Provide the (x, y) coordinate of the cell's center where the given text is located.  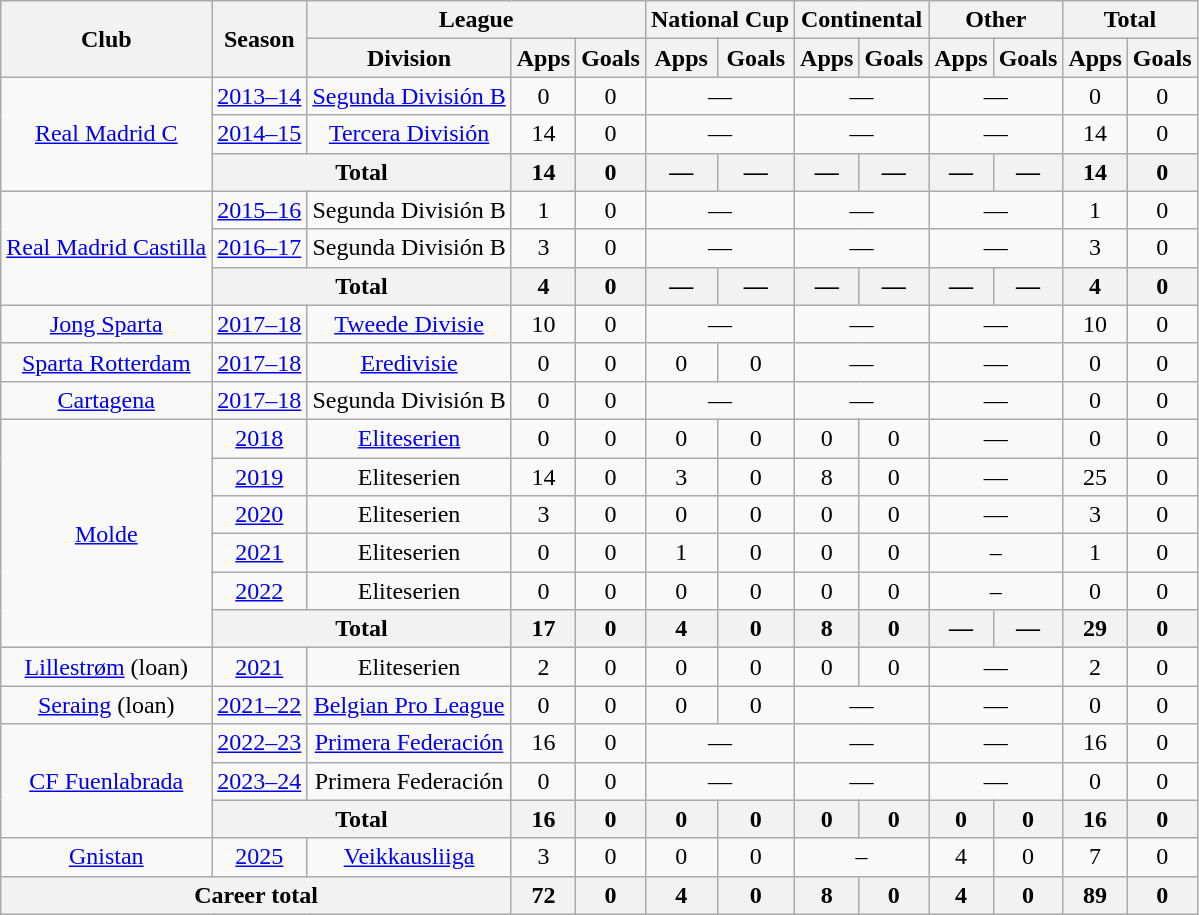
Lillestrøm (loan) (106, 667)
2019 (260, 477)
89 (1095, 895)
7 (1095, 857)
Belgian Pro League (409, 705)
2023–24 (260, 781)
2018 (260, 438)
17 (543, 629)
Veikkausliiga (409, 857)
2022–23 (260, 743)
2025 (260, 857)
Division (409, 58)
Gnistan (106, 857)
Eredivisie (409, 362)
2016–17 (260, 248)
Continental (862, 20)
National Cup (720, 20)
Club (106, 39)
72 (543, 895)
2015–16 (260, 210)
Season (260, 39)
Tweede Divisie (409, 324)
Seraing (loan) (106, 705)
Molde (106, 533)
2014–15 (260, 134)
Career total (256, 895)
2021–22 (260, 705)
2022 (260, 591)
2020 (260, 515)
Real Madrid Castilla (106, 248)
Sparta Rotterdam (106, 362)
Tercera División (409, 134)
29 (1095, 629)
25 (1095, 477)
League (476, 20)
2013–14 (260, 96)
CF Fuenlabrada (106, 781)
Real Madrid C (106, 134)
Cartagena (106, 400)
Other (996, 20)
Jong Sparta (106, 324)
